Identify which cell holds the provided text, then report its (x, y) central coordinate. 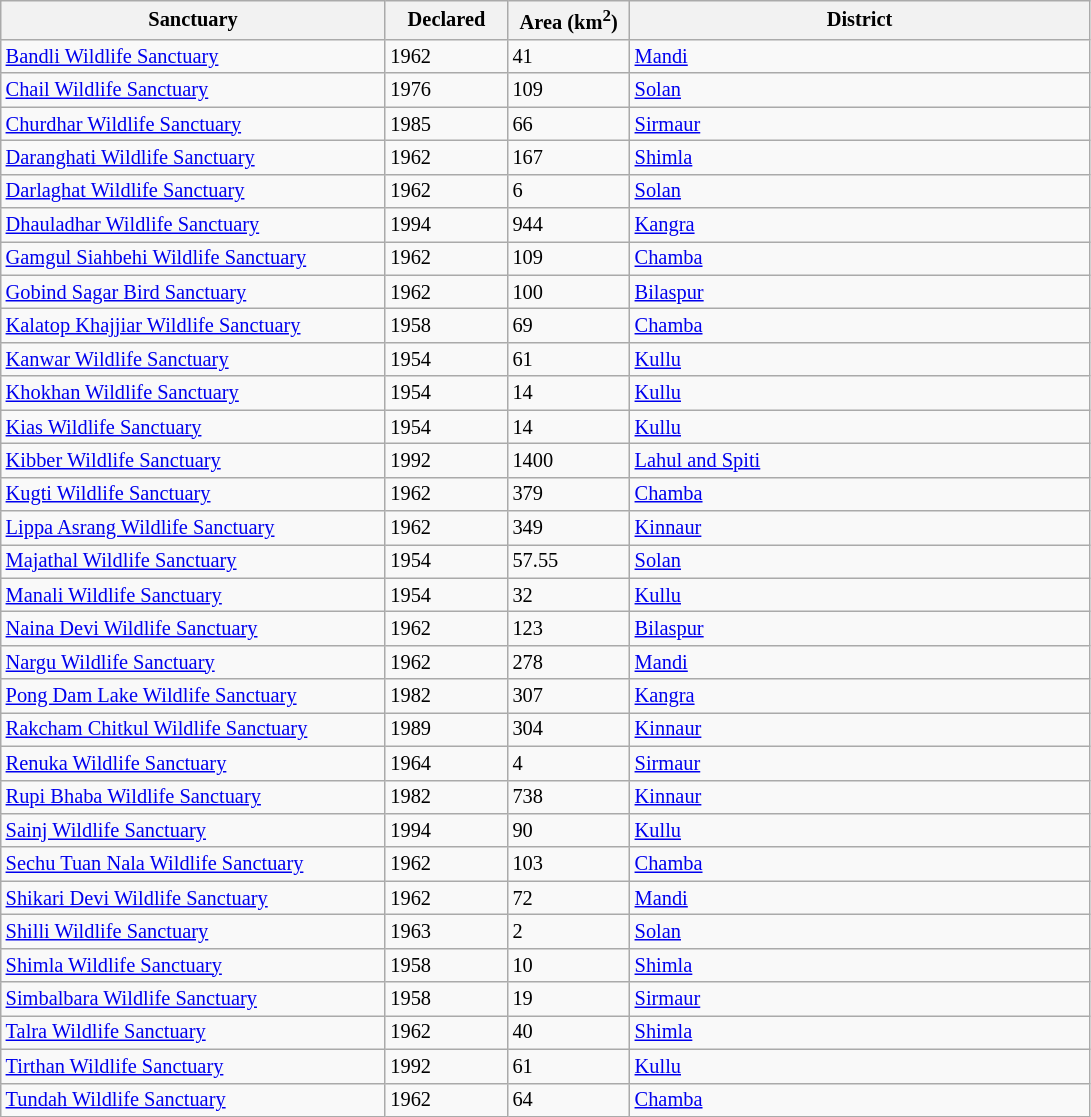
Simbalbara Wildlife Sanctuary (194, 999)
Rupi Bhaba Wildlife Sanctuary (194, 797)
Gamgul Siahbehi Wildlife Sanctuary (194, 258)
Khokhan Wildlife Sanctuary (194, 393)
Daranghati Wildlife Sanctuary (194, 157)
Rakcham Chitkul Wildlife Sanctuary (194, 729)
Dhauladhar Wildlife Sanctuary (194, 225)
1985 (446, 124)
90 (569, 830)
40 (569, 1032)
32 (569, 595)
2 (569, 931)
72 (569, 898)
Kibber Wildlife Sanctuary (194, 460)
1963 (446, 931)
349 (569, 527)
69 (569, 326)
Area (km2) (569, 20)
1976 (446, 90)
Shikari Devi Wildlife Sanctuary (194, 898)
103 (569, 864)
Majathal Wildlife Sanctuary (194, 561)
Sainj Wildlife Sanctuary (194, 830)
Kugti Wildlife Sanctuary (194, 494)
100 (569, 292)
1989 (446, 729)
District (860, 20)
Pong Dam Lake Wildlife Sanctuary (194, 696)
Manali Wildlife Sanctuary (194, 595)
Talra Wildlife Sanctuary (194, 1032)
Lahul and Spiti (860, 460)
64 (569, 1100)
Bandli Wildlife Sanctuary (194, 56)
Shimla Wildlife Sanctuary (194, 965)
Darlaghat Wildlife Sanctuary (194, 191)
944 (569, 225)
19 (569, 999)
41 (569, 56)
278 (569, 662)
Naina Devi Wildlife Sanctuary (194, 628)
Chail Wildlife Sanctuary (194, 90)
Tirthan Wildlife Sanctuary (194, 1066)
Sechu Tuan Nala Wildlife Sanctuary (194, 864)
4 (569, 763)
Kanwar Wildlife Sanctuary (194, 359)
Shilli Wildlife Sanctuary (194, 931)
10 (569, 965)
Churdhar Wildlife Sanctuary (194, 124)
Renuka Wildlife Sanctuary (194, 763)
1400 (569, 460)
123 (569, 628)
307 (569, 696)
Tundah Wildlife Sanctuary (194, 1100)
Gobind Sagar Bird Sanctuary (194, 292)
167 (569, 157)
66 (569, 124)
Declared (446, 20)
1964 (446, 763)
738 (569, 797)
Nargu Wildlife Sanctuary (194, 662)
379 (569, 494)
Kalatop Khajjiar Wildlife Sanctuary (194, 326)
304 (569, 729)
57.55 (569, 561)
Kias Wildlife Sanctuary (194, 427)
Lippa Asrang Wildlife Sanctuary (194, 527)
6 (569, 191)
Sanctuary (194, 20)
